Extract the [x, y] coordinate from the center of the cell holding the provided text.  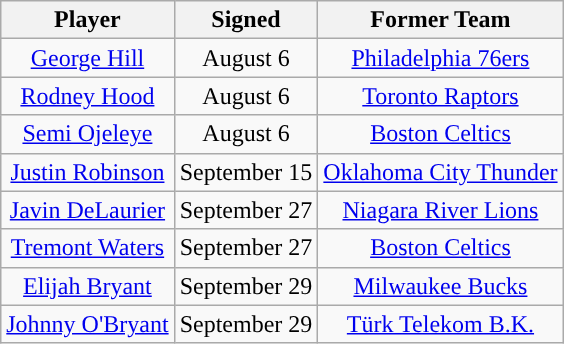
Türk Telekom B.K. [440, 324]
Semi Ojeleye [88, 134]
Niagara River Lions [440, 210]
Rodney Hood [88, 96]
Philadelphia 76ers [440, 58]
Signed [246, 20]
Tremont Waters [88, 248]
Elijah Bryant [88, 286]
Oklahoma City Thunder [440, 172]
George Hill [88, 58]
Johnny O'Bryant [88, 324]
Justin Robinson [88, 172]
Javin DeLaurier [88, 210]
Player [88, 20]
Toronto Raptors [440, 96]
Milwaukee Bucks [440, 286]
Former Team [440, 20]
September 15 [246, 172]
